Output the (x, y) coordinate of the center of the cell containing the given text.  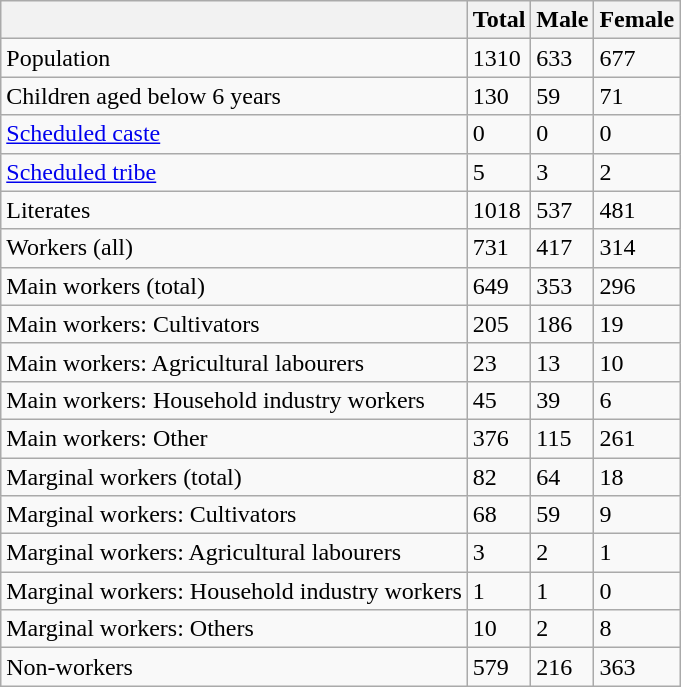
205 (499, 324)
5 (499, 172)
Main workers: Household industry workers (234, 400)
Main workers: Cultivators (234, 324)
13 (562, 362)
Main workers (total) (234, 286)
8 (637, 629)
39 (562, 400)
18 (637, 477)
19 (637, 324)
Workers (all) (234, 248)
Marginal workers: Cultivators (234, 515)
Scheduled tribe (234, 172)
115 (562, 438)
Female (637, 20)
579 (499, 667)
Male (562, 20)
353 (562, 286)
64 (562, 477)
68 (499, 515)
Total (499, 20)
Scheduled caste (234, 134)
Marginal workers: Household industry workers (234, 591)
23 (499, 362)
363 (637, 667)
Non-workers (234, 667)
45 (499, 400)
261 (637, 438)
9 (637, 515)
Children aged below 6 years (234, 96)
314 (637, 248)
186 (562, 324)
677 (637, 58)
376 (499, 438)
71 (637, 96)
216 (562, 667)
417 (562, 248)
82 (499, 477)
731 (499, 248)
Marginal workers: Others (234, 629)
6 (637, 400)
Marginal workers: Agricultural labourers (234, 553)
633 (562, 58)
649 (499, 286)
1310 (499, 58)
Marginal workers (total) (234, 477)
Population (234, 58)
Main workers: Agricultural labourers (234, 362)
130 (499, 96)
481 (637, 210)
296 (637, 286)
537 (562, 210)
Literates (234, 210)
1018 (499, 210)
Main workers: Other (234, 438)
